Determine the [X, Y] coordinate at the center of the cell enclosing the given text.  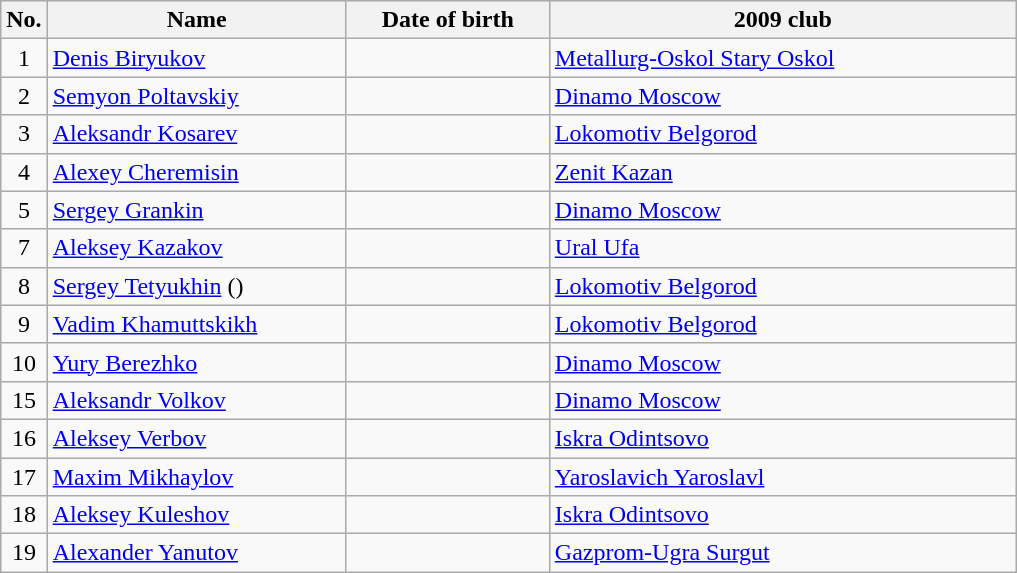
18 [24, 515]
2009 club [782, 20]
Date of birth [448, 20]
15 [24, 400]
1 [24, 58]
8 [24, 286]
Metallurg-Oskol Stary Oskol [782, 58]
9 [24, 324]
Aleksey Kazakov [196, 248]
Alexander Yanutov [196, 553]
Ural Ufa [782, 248]
Denis Biryukov [196, 58]
Yury Berezhko [196, 362]
19 [24, 553]
2 [24, 96]
7 [24, 248]
4 [24, 172]
Name [196, 20]
Sergey Grankin [196, 210]
17 [24, 477]
Sergey Tetyukhin () [196, 286]
Semyon Poltavskiy [196, 96]
No. [24, 20]
Gazprom-Ugra Surgut [782, 553]
Aleksey Verbov [196, 438]
Yaroslavich Yaroslavl [782, 477]
Maxim Mikhaylov [196, 477]
Aleksandr Kosarev [196, 134]
5 [24, 210]
16 [24, 438]
Alexey Cheremisin [196, 172]
Aleksandr Volkov [196, 400]
3 [24, 134]
Aleksey Kuleshov [196, 515]
Vadim Khamuttskikh [196, 324]
Zenit Kazan [782, 172]
10 [24, 362]
